Output the [x, y] coordinate of the center of the cell containing the given text.  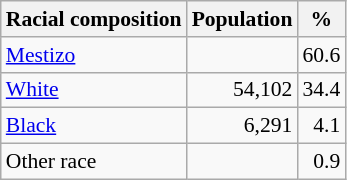
54,102 [242, 90]
% [321, 19]
0.9 [321, 162]
Other race [94, 162]
60.6 [321, 55]
Racial composition [94, 19]
4.1 [321, 126]
Population [242, 19]
White [94, 90]
34.4 [321, 90]
Black [94, 126]
6,291 [242, 126]
Mestizo [94, 55]
